Output the [X, Y] coordinate of the center of the cell containing the given text.  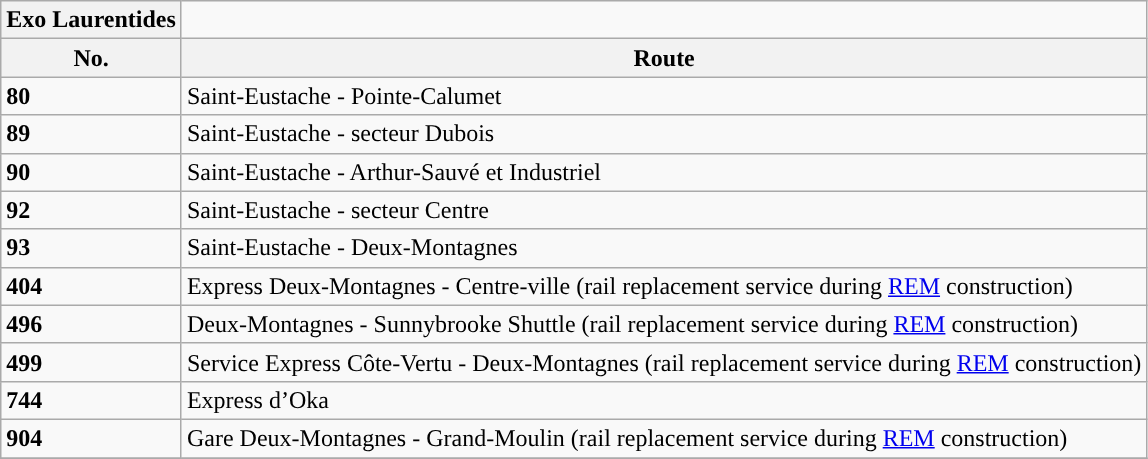
90 [92, 172]
744 [92, 400]
89 [92, 134]
496 [92, 324]
Exo Laurentides [92, 20]
Gare Deux-Montagnes - Grand-Moulin (rail replacement service during REM construction) [664, 438]
Saint-Eustache - Pointe-Calumet [664, 96]
Saint-Eustache - Deux-Montagnes [664, 248]
404 [92, 286]
Service Express Côte-Vertu - Deux-Montagnes (rail replacement service during REM construction) [664, 362]
No. [92, 58]
Express d’Oka [664, 400]
Saint-Eustache - secteur Dubois [664, 134]
Deux-Montagnes - Sunnybrooke Shuttle (rail replacement service during REM construction) [664, 324]
80 [92, 96]
Express Deux-Montagnes - Centre-ville (rail replacement service during REM construction) [664, 286]
92 [92, 210]
904 [92, 438]
Saint-Eustache - Arthur-Sauvé et Industriel [664, 172]
Route [664, 58]
499 [92, 362]
Saint-Eustache - secteur Centre [664, 210]
93 [92, 248]
